Find where the given text appears and provide that cell's center as (X, Y) coordinate. 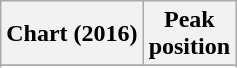
Chart (2016) (72, 34)
Peakposition (189, 34)
